Pinpoint the cell where the given text exists, returning its [x, y] midpoint coordinate. 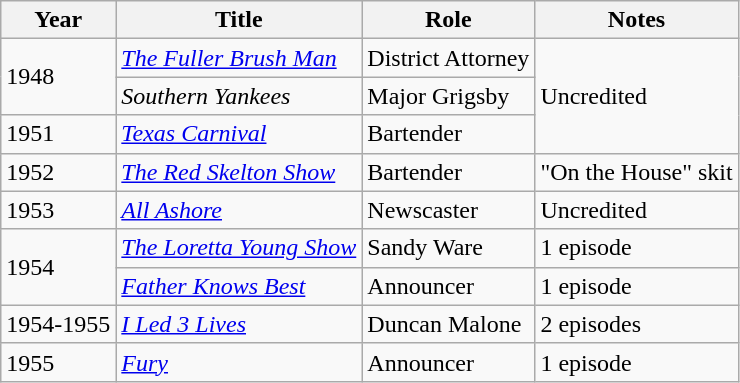
Fury [239, 362]
1948 [58, 77]
Newscaster [448, 210]
The Red Skelton Show [239, 172]
I Led 3 Lives [239, 324]
The Loretta Young Show [239, 248]
1954-1955 [58, 324]
Title [239, 20]
District Attorney [448, 58]
Major Grigsby [448, 96]
Role [448, 20]
Texas Carnival [239, 134]
1952 [58, 172]
"On the House" skit [636, 172]
Duncan Malone [448, 324]
Southern Yankees [239, 96]
Sandy Ware [448, 248]
Year [58, 20]
1954 [58, 267]
2 episodes [636, 324]
Notes [636, 20]
Father Knows Best [239, 286]
1955 [58, 362]
All Ashore [239, 210]
1953 [58, 210]
1951 [58, 134]
The Fuller Brush Man [239, 58]
